For the text-containing cell, return its midpoint in (x, y) coordinate format. 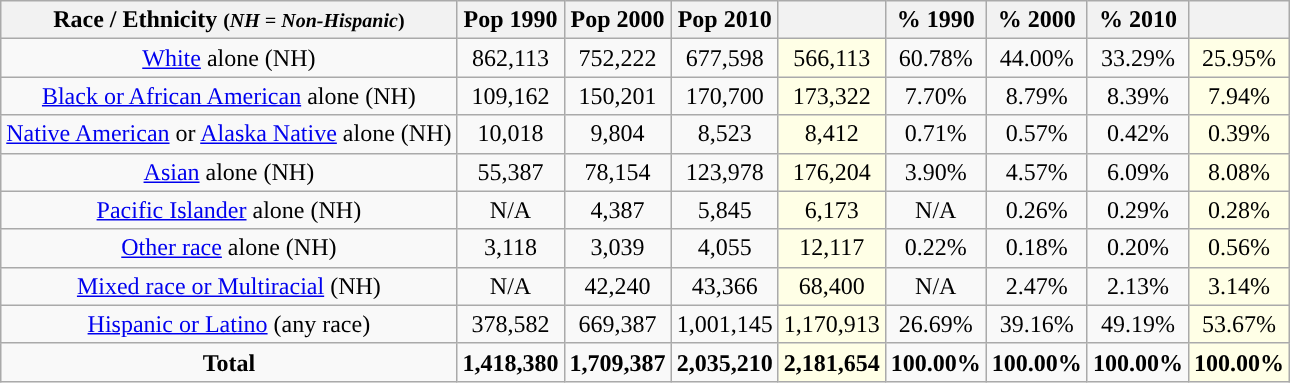
752,222 (618, 58)
7.70% (936, 96)
8.39% (1138, 96)
109,162 (510, 96)
3,118 (510, 248)
% 2010 (1138, 20)
0.28% (1238, 210)
5,845 (724, 210)
2.13% (1138, 286)
33.29% (1138, 58)
Pop 1990 (510, 20)
% 2000 (1036, 20)
42,240 (618, 286)
39.16% (1036, 324)
8.79% (1036, 96)
% 1990 (936, 20)
Asian alone (NH) (229, 172)
Pop 2010 (724, 20)
6,173 (832, 210)
49.19% (1138, 324)
173,322 (832, 96)
Race / Ethnicity (NH = Non-Hispanic) (229, 20)
25.95% (1238, 58)
3.90% (936, 172)
60.78% (936, 58)
Black or African American alone (NH) (229, 96)
26.69% (936, 324)
4.57% (1036, 172)
123,978 (724, 172)
Native American or Alaska Native alone (NH) (229, 134)
0.71% (936, 134)
Other race alone (NH) (229, 248)
0.26% (1036, 210)
566,113 (832, 58)
0.22% (936, 248)
677,598 (724, 58)
2,035,210 (724, 362)
6.09% (1138, 172)
176,204 (832, 172)
9,804 (618, 134)
12,117 (832, 248)
4,055 (724, 248)
170,700 (724, 96)
Total (229, 362)
4,387 (618, 210)
8,412 (832, 134)
78,154 (618, 172)
43,366 (724, 286)
68,400 (832, 286)
Pop 2000 (618, 20)
53.67% (1238, 324)
Pacific Islander alone (NH) (229, 210)
44.00% (1036, 58)
1,418,380 (510, 362)
150,201 (618, 96)
0.20% (1138, 248)
0.42% (1138, 134)
1,170,913 (832, 324)
0.18% (1036, 248)
3,039 (618, 248)
8,523 (724, 134)
3.14% (1238, 286)
7.94% (1238, 96)
378,582 (510, 324)
10,018 (510, 134)
Hispanic or Latino (any race) (229, 324)
1,709,387 (618, 362)
669,387 (618, 324)
0.57% (1036, 134)
0.56% (1238, 248)
2.47% (1036, 286)
55,387 (510, 172)
0.39% (1238, 134)
8.08% (1238, 172)
862,113 (510, 58)
White alone (NH) (229, 58)
0.29% (1138, 210)
Mixed race or Multiracial (NH) (229, 286)
2,181,654 (832, 362)
1,001,145 (724, 324)
